Locate the cell with the specified text and output its [x, y] center coordinate. 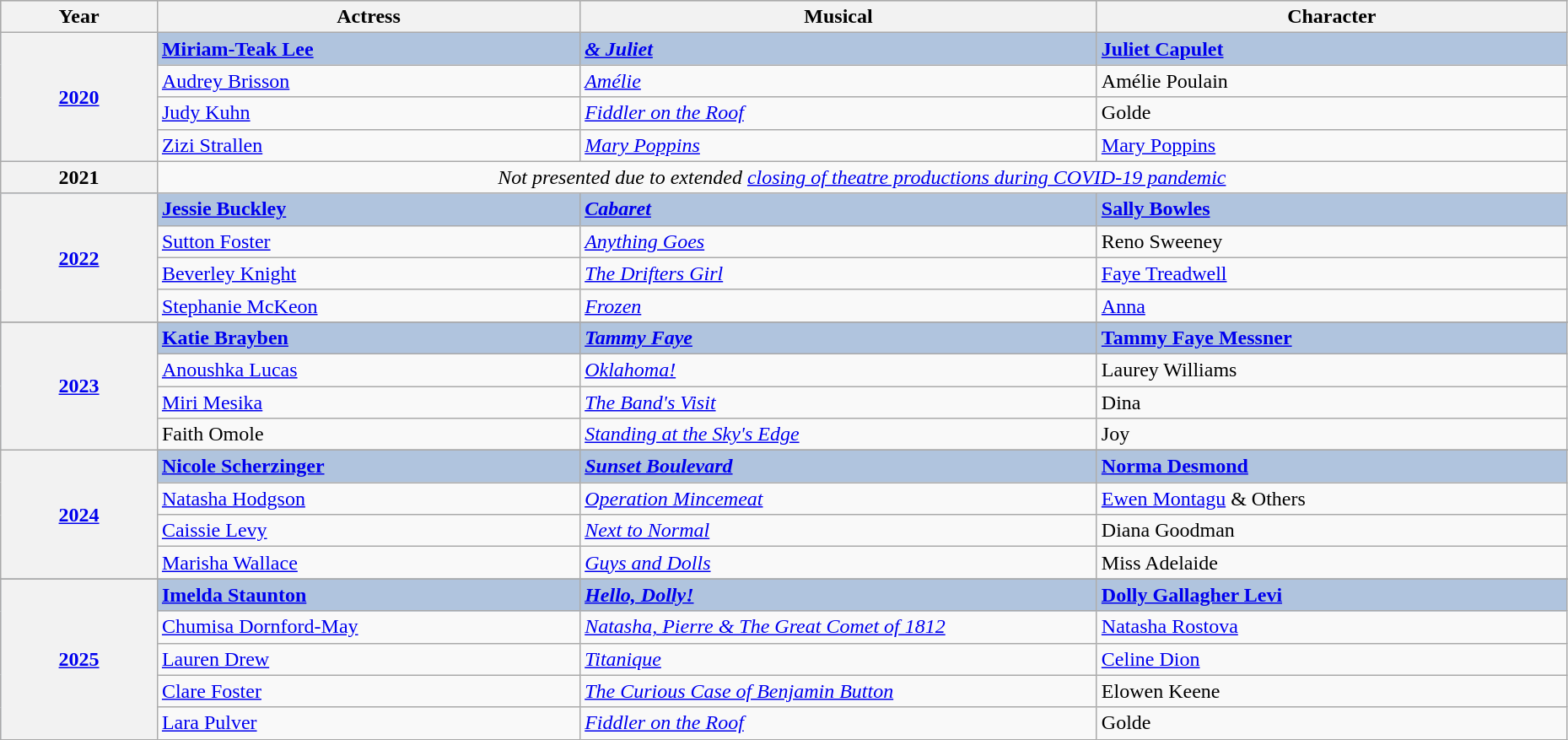
& Juliet [838, 49]
Elowen Keene [1331, 691]
Amélie Poulain [1331, 81]
Next to Normal [838, 531]
Sutton Foster [368, 241]
Character [1331, 17]
Miri Mesika [368, 402]
Katie Brayben [368, 338]
Caissie Levy [368, 531]
Marisha Wallace [368, 563]
Cabaret [838, 209]
Not presented due to extended closing of theatre productions during COVID-19 pandemic [862, 177]
Celine Dion [1331, 659]
The Band's Visit [838, 402]
Natasha, Pierre & The Great Comet of 1812 [838, 627]
Clare Foster [368, 691]
Actress [368, 17]
2022 [79, 257]
Faith Omole [368, 435]
Ewen Montagu & Others [1331, 499]
Sunset Boulevard [838, 467]
Juliet Capulet [1331, 49]
2023 [79, 386]
Year [79, 17]
Lauren Drew [368, 659]
Beverley Knight [368, 273]
Zizi Strallen [368, 145]
2020 [79, 97]
Frozen [838, 305]
Diana Goodman [1331, 531]
The Curious Case of Benjamin Button [838, 691]
Operation Mincemeat [838, 499]
Nicole Scherzinger [368, 467]
Tammy Faye Messner [1331, 338]
Faye Treadwell [1331, 273]
Miss Adelaide [1331, 563]
Chumisa Dornford-May [368, 627]
Imelda Staunton [368, 595]
Oklahoma! [838, 370]
Norma Desmond [1331, 467]
Audrey Brisson [368, 81]
Lara Pulver [368, 723]
Jessie Buckley [368, 209]
Stephanie McKeon [368, 305]
Hello, Dolly! [838, 595]
Anna [1331, 305]
Miriam-Teak Lee [368, 49]
Reno Sweeney [1331, 241]
Dolly Gallagher Levi [1331, 595]
2025 [79, 659]
Standing at the Sky's Edge [838, 435]
Anoushka Lucas [368, 370]
Natasha Rostova [1331, 627]
Titanique [838, 659]
Natasha Hodgson [368, 499]
The Drifters Girl [838, 273]
Sally Bowles [1331, 209]
Laurey Williams [1331, 370]
Anything Goes [838, 241]
Dina [1331, 402]
Amélie [838, 81]
Tammy Faye [838, 338]
Guys and Dolls [838, 563]
2021 [79, 177]
Musical [838, 17]
Joy [1331, 435]
2024 [79, 515]
Judy Kuhn [368, 113]
